Return (X, Y) of the center of cell containing provided text 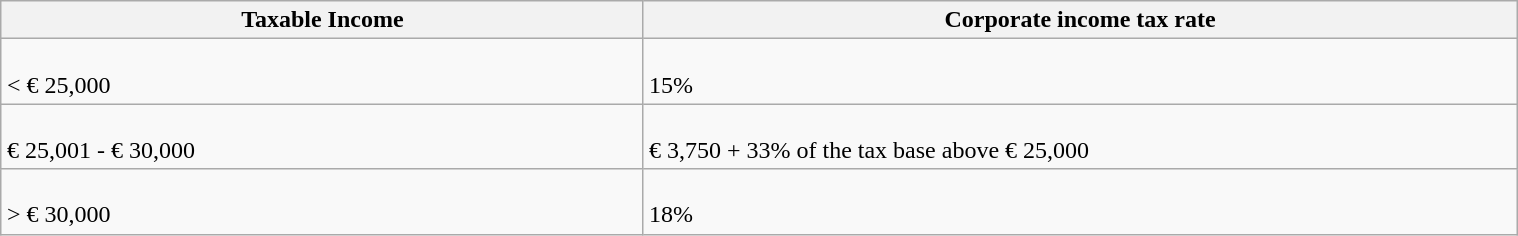
18% (1080, 202)
Corporate income tax rate (1080, 20)
> € 30,000 (322, 202)
€ 3,750 + 33% of the tax base above € 25,000 (1080, 136)
< € 25,000 (322, 72)
Taxable Income (322, 20)
€ 25,001 - € 30,000 (322, 136)
15% (1080, 72)
